Capture the cell that displays the provided text and extract its (X, Y) central coordinate. 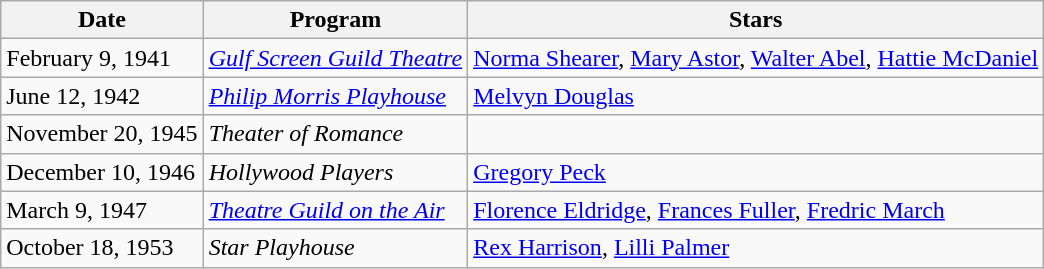
Star Playhouse (336, 248)
Hollywood Players (336, 172)
Gregory Peck (756, 172)
Florence Eldridge, Frances Fuller, Fredric March (756, 210)
February 9, 1941 (102, 58)
October 18, 1953 (102, 248)
Program (336, 20)
Rex Harrison, Lilli Palmer (756, 248)
Philip Morris Playhouse (336, 96)
November 20, 1945 (102, 134)
Theater of Romance (336, 134)
Date (102, 20)
Gulf Screen Guild Theatre (336, 58)
June 12, 1942 (102, 96)
Norma Shearer, Mary Astor, Walter Abel, Hattie McDaniel (756, 58)
Theatre Guild on the Air (336, 210)
December 10, 1946 (102, 172)
March 9, 1947 (102, 210)
Stars (756, 20)
Melvyn Douglas (756, 96)
